Detect which cell encompasses the target text, then output its [X, Y] center coordinate. 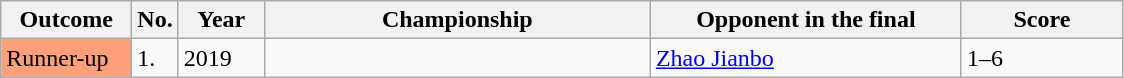
Outcome [66, 20]
No. [155, 20]
Score [1042, 20]
1. [155, 58]
2019 [221, 58]
Runner-up [66, 58]
Championship [457, 20]
Zhao Jianbo [806, 58]
1–6 [1042, 58]
Year [221, 20]
Opponent in the final [806, 20]
